Output the [x, y] coordinate of the center of the cell containing the given text.  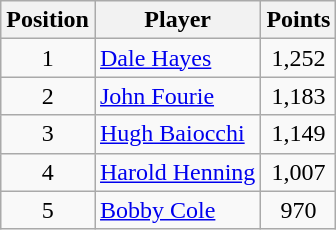
970 [298, 210]
Harold Henning [177, 172]
3 [48, 134]
Player [177, 20]
1,252 [298, 58]
1 [48, 58]
1,007 [298, 172]
5 [48, 210]
Dale Hayes [177, 58]
Position [48, 20]
John Fourie [177, 96]
Hugh Baiocchi [177, 134]
2 [48, 96]
1,183 [298, 96]
Bobby Cole [177, 210]
1,149 [298, 134]
Points [298, 20]
4 [48, 172]
